Return the (x, y) coordinate for the center point of the cell that contains the specified text.  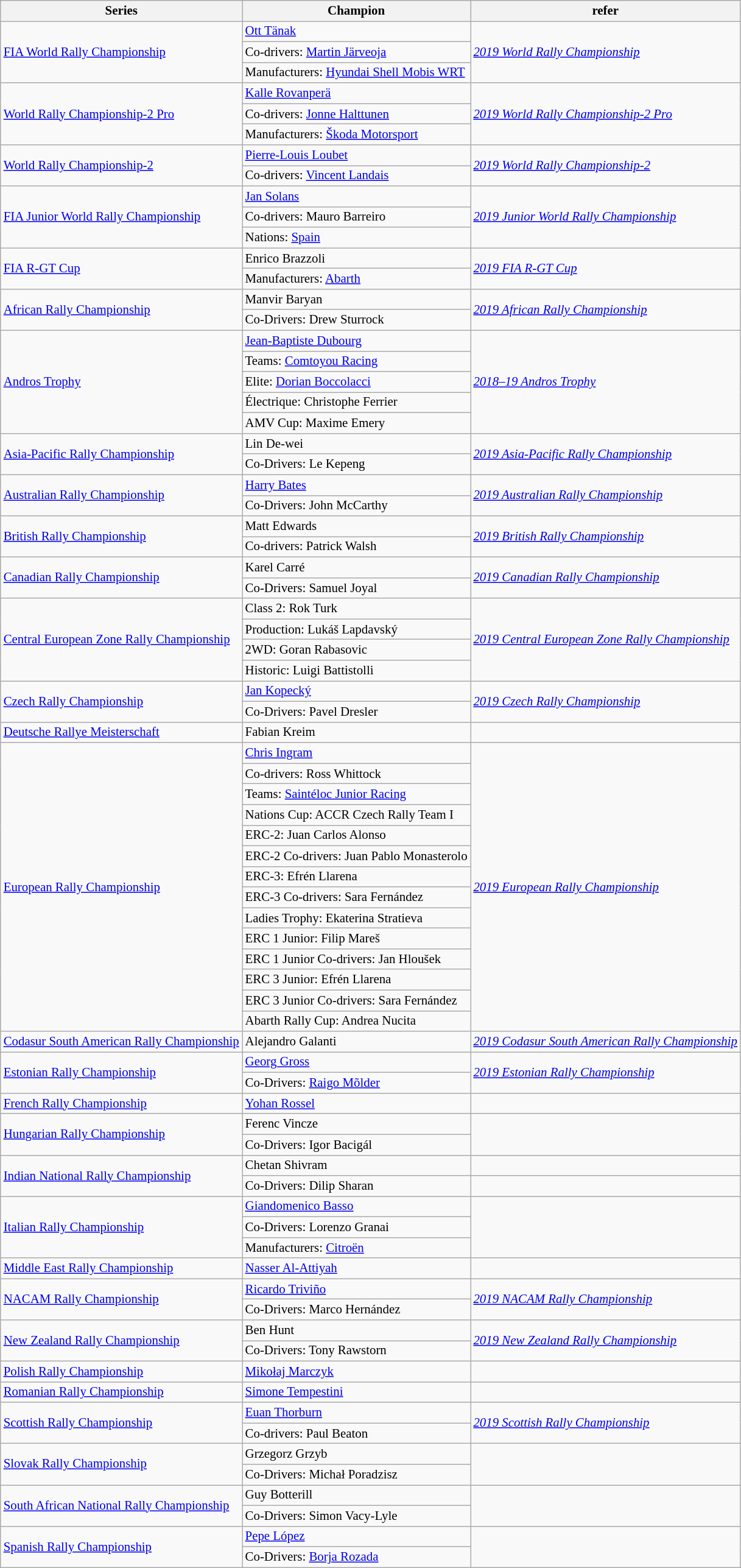
ERC-2 Co-drivers: Juan Pablo Monasterolo (357, 856)
2019 World Rally Championship (605, 52)
NACAM Rally Championship (122, 1299)
French Rally Championship (122, 1103)
2019 World Rally Championship-2 (605, 166)
Co-Drivers: Pavel Dresler (357, 712)
2019 African Rally Championship (605, 309)
Jan Solans (357, 196)
2019 Canadian Rally Championship (605, 577)
Karel Carré (357, 567)
2019 NACAM Rally Championship (605, 1299)
2018–19 Andros Trophy (605, 381)
Ott Tänak (357, 31)
Co-Drivers: Dilip Sharan (357, 1186)
Nasser Al-Attiyah (357, 1268)
Production: Lukáš Lapdavský (357, 629)
Champion (357, 11)
Manufacturers: Citroën (357, 1248)
Codasur South American Rally Championship (122, 1042)
ERC 3 Junior Co-drivers: Sara Fernández (357, 1000)
Czech Rally Championship (122, 702)
2019 Czech Rally Championship (605, 702)
Matt Edwards (357, 526)
Ferenc Vincze (357, 1124)
Romanian Rally Championship (122, 1392)
Georg Gross (357, 1062)
ERC 1 Junior: Filip Mareš (357, 939)
2019 World Rally Championship-2 Pro (605, 114)
European Rally Championship (122, 887)
Co-Drivers: Michał Poradzisz (357, 1475)
Mikołaj Marczyk (357, 1371)
2019 Asia-Pacific Rally Championship (605, 454)
Co-drivers: Paul Beaton (357, 1433)
Co-Drivers: Igor Bacigál (357, 1145)
refer (605, 11)
Indian National Rally Championship (122, 1176)
Chetan Shivram (357, 1165)
Enrico Brazzoli (357, 258)
Elite: Dorian Boccolacci (357, 382)
Teams: Saintéloc Junior Racing (357, 794)
Giandomenico Basso (357, 1207)
2019 Australian Rally Championship (605, 495)
Co-Drivers: Drew Sturrock (357, 320)
Co-Drivers: John McCarthy (357, 506)
Co-Drivers: Marco Hernández (357, 1310)
Jean-Baptiste Dubourg (357, 341)
Slovak Rally Championship (122, 1464)
Guy Botterill (357, 1495)
Co-drivers: Patrick Walsh (357, 547)
Andros Trophy (122, 381)
Co-Drivers: Le Kepeng (357, 464)
Manufacturers: Škoda Motorsport (357, 135)
2WD: Goran Rabasovic (357, 650)
ERC 3 Junior: Efrén Llarena (357, 980)
Canadian Rally Championship (122, 577)
Co-Drivers: Borja Rozada (357, 1557)
Harry Bates (357, 485)
Lin De-wei (357, 443)
Alejandro Galanti (357, 1042)
Spanish Rally Championship (122, 1547)
Series (122, 11)
Grzegorz Grzyb (357, 1454)
Australian Rally Championship (122, 495)
Nations: Spain (357, 238)
Italian Rally Championship (122, 1227)
2019 British Rally Championship (605, 537)
FIA World Rally Championship (122, 52)
World Rally Championship-2 Pro (122, 114)
Fabian Kreim (357, 732)
2019 FIA R-GT Cup (605, 269)
World Rally Championship-2 (122, 166)
2019 European Rally Championship (605, 887)
2019 Estonian Rally Championship (605, 1073)
British Rally Championship (122, 537)
AMV Cup: Maxime Emery (357, 423)
Abarth Rally Cup: Andrea Nucita (357, 1021)
2019 Central European Zone Rally Championship (605, 640)
Co-drivers: Mauro Barreiro (357, 217)
2019 New Zealand Rally Championship (605, 1341)
Manvir Baryan (357, 299)
Polish Rally Championship (122, 1371)
South African National Rally Championship (122, 1505)
Co-Drivers: Samuel Joyal (357, 588)
Électrique: Christophe Ferrier (357, 403)
Co-Drivers: Simon Vacy-Lyle (357, 1516)
2019 Codasur South American Rally Championship (605, 1042)
Nations Cup: ACCR Czech Rally Team I (357, 815)
Class 2: Rok Turk (357, 609)
New Zealand Rally Championship (122, 1341)
Chris Ingram (357, 753)
Simone Tempestini (357, 1392)
Teams: Comtoyou Racing (357, 361)
Co-drivers: Vincent Landais (357, 175)
FIA Junior World Rally Championship (122, 217)
Estonian Rally Championship (122, 1073)
ERC-2: Juan Carlos Alonso (357, 835)
Hungarian Rally Championship (122, 1134)
Manufacturers: Hyundai Shell Mobis WRT (357, 72)
Scottish Rally Championship (122, 1423)
Ricardo Triviño (357, 1289)
Co-drivers: Martin Järveoja (357, 52)
Co-Drivers: Tony Rawstorn (357, 1351)
ERC-3: Efrén Llarena (357, 877)
Manufacturers: Abarth (357, 279)
2019 Scottish Rally Championship (605, 1423)
Co-Drivers: Lorenzo Granai (357, 1227)
ERC-3 Co-drivers: Sara Fernández (357, 897)
African Rally Championship (122, 309)
Historic: Luigi Battistolli (357, 671)
Co-drivers: Ross Whittock (357, 774)
Euan Thorburn (357, 1413)
Kalle Rovanperä (357, 93)
2019 Junior World Rally Championship (605, 217)
Yohan Rossel (357, 1103)
ERC 1 Junior Co-drivers: Jan Hloušek (357, 959)
FIA R-GT Cup (122, 269)
Pepe López (357, 1536)
Middle East Rally Championship (122, 1268)
Pierre-Louis Loubet (357, 155)
Ladies Trophy: Ekaterina Stratieva (357, 918)
Jan Kopecký (357, 691)
Asia-Pacific Rally Championship (122, 454)
Central European Zone Rally Championship (122, 640)
Co-Drivers: Raigo Mõlder (357, 1083)
Deutsche Rallye Meisterschaft (122, 732)
Ben Hunt (357, 1330)
Co-drivers: Jonne Halttunen (357, 114)
